Extract the (X, Y) coordinate from the center of the cell holding the provided text.  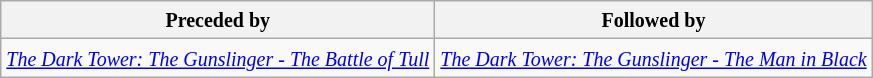
Followed by (654, 20)
The Dark Tower: The Gunslinger - The Battle of Tull (218, 58)
Preceded by (218, 20)
The Dark Tower: The Gunslinger - The Man in Black (654, 58)
